Return the (x, y) coordinate for the center point of the cell that contains the specified text.  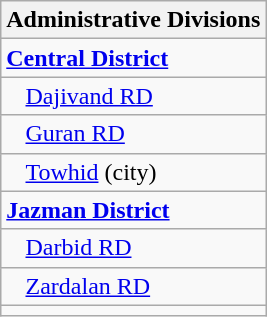
Zardalan RD (134, 286)
Jazman District (134, 210)
Darbid RD (134, 248)
Administrative Divisions (134, 20)
Central District (134, 58)
Dajivand RD (134, 96)
Guran RD (134, 134)
Towhid (city) (134, 172)
